Return (X, Y) of the center of cell containing provided text 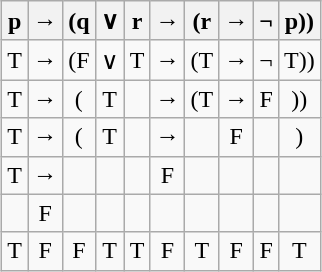
T)) (299, 60)
p)) (299, 21)
(F (79, 60)
) (299, 137)
r (137, 21)
(r (202, 21)
(q (79, 21)
)) (299, 99)
p (15, 21)
